Detect which cell encompasses the target text, then output its [x, y] center coordinate. 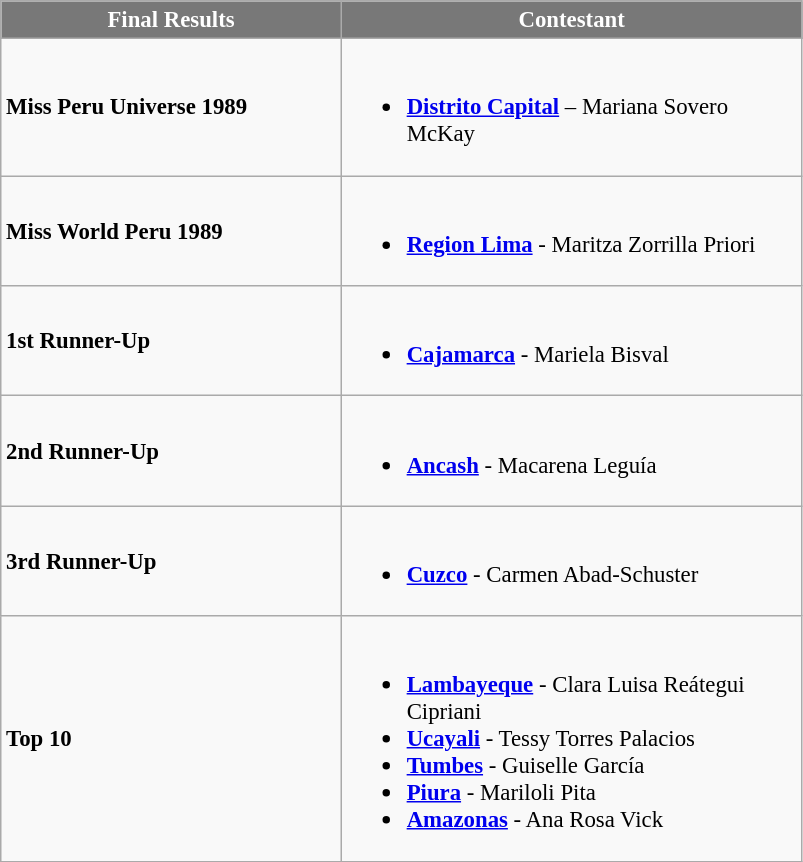
Cuzco - Carmen Abad-Schuster [572, 561]
3rd Runner-Up [172, 561]
Cajamarca - Mariela Bisval [572, 341]
Lambayeque - Clara Luisa Reátegui Cipriani Ucayali - Tessy Torres Palacios Tumbes - Guiselle García Piura - Mariloli Pita Amazonas - Ana Rosa Vick [572, 738]
Top 10 [172, 738]
Miss Peru Universe 1989 [172, 108]
Ancash - Macarena Leguía [572, 451]
Contestant [572, 20]
Region Lima - Maritza Zorrilla Priori [572, 231]
2nd Runner-Up [172, 451]
Miss World Peru 1989 [172, 231]
Distrito Capital – Mariana Sovero McKay [572, 108]
1st Runner-Up [172, 341]
Final Results [172, 20]
